Return the (X, Y) coordinate for the center point of the cell that contains the specified text.  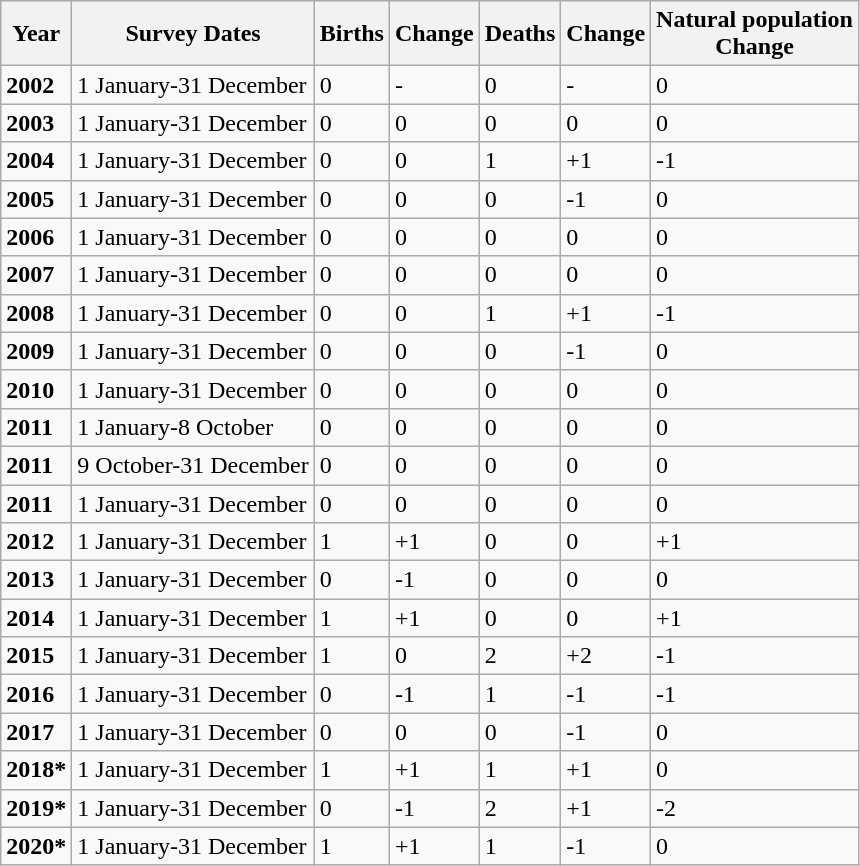
2020* (36, 846)
Deaths (520, 34)
Year (36, 34)
2012 (36, 542)
-2 (755, 808)
2014 (36, 618)
+2 (606, 656)
2003 (36, 123)
9 October-31 December (193, 465)
2009 (36, 351)
2015 (36, 656)
Natural populationChange (755, 34)
2004 (36, 161)
2005 (36, 199)
2006 (36, 237)
2002 (36, 85)
2016 (36, 694)
2010 (36, 389)
2019* (36, 808)
1 January-8 October (193, 427)
2018* (36, 770)
Survey Dates (193, 34)
2017 (36, 732)
Births (352, 34)
2007 (36, 275)
2008 (36, 313)
2013 (36, 580)
